Locate the cell with the specified text and output its [x, y] center coordinate. 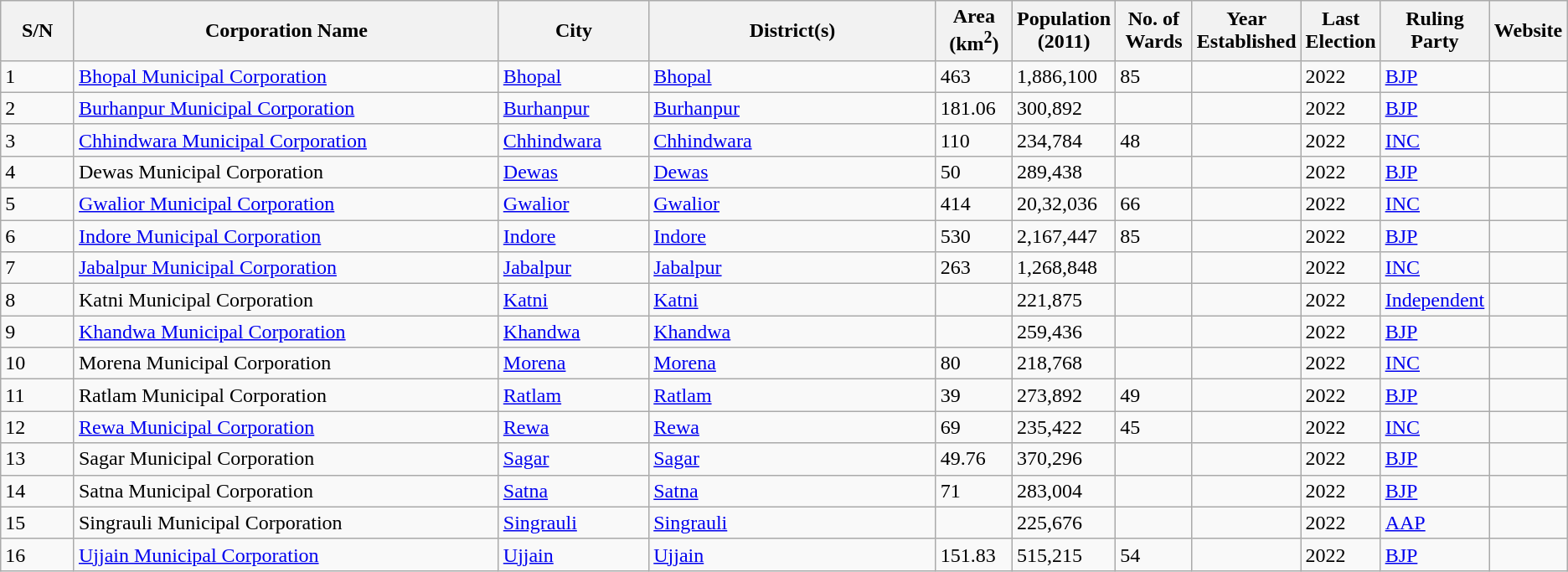
289,438 [1064, 172]
151.83 [973, 554]
Singrauli Municipal Corporation [286, 523]
2 [38, 108]
1,886,100 [1064, 76]
49 [1154, 395]
69 [973, 427]
1,268,848 [1064, 268]
54 [1154, 554]
283,004 [1064, 491]
300,892 [1064, 108]
AAP [1435, 523]
225,676 [1064, 523]
Chhindwara Municipal Corporation [286, 140]
Ratlam Municipal Corporation [286, 395]
Khandwa Municipal Corporation [286, 332]
234,784 [1064, 140]
45 [1154, 427]
20,32,036 [1064, 204]
No. of Wards [1154, 31]
City [573, 31]
5 [38, 204]
39 [973, 395]
Last Election [1340, 31]
80 [973, 363]
263 [973, 268]
7 [38, 268]
Gwalior Municipal Corporation [286, 204]
3 [38, 140]
Bhopal Municipal Corporation [286, 76]
Jabalpur Municipal Corporation [286, 268]
66 [1154, 204]
Area (km2) [973, 31]
1 [38, 76]
235,422 [1064, 427]
14 [38, 491]
530 [973, 236]
Sagar Municipal Corporation [286, 459]
50 [973, 172]
181.06 [973, 108]
218,768 [1064, 363]
Satna Municipal Corporation [286, 491]
15 [38, 523]
District(s) [792, 31]
259,436 [1064, 332]
13 [38, 459]
49.76 [973, 459]
Katni Municipal Corporation [286, 300]
Rewa Municipal Corporation [286, 427]
221,875 [1064, 300]
Indore Municipal Corporation [286, 236]
Morena Municipal Corporation [286, 363]
463 [973, 76]
Independent [1435, 300]
Ujjain Municipal Corporation [286, 554]
S/N [38, 31]
6 [38, 236]
2,167,447 [1064, 236]
71 [973, 491]
Corporation Name [286, 31]
273,892 [1064, 395]
110 [973, 140]
16 [38, 554]
12 [38, 427]
11 [38, 395]
Ruling Party [1435, 31]
8 [38, 300]
48 [1154, 140]
Year Established [1246, 31]
Population (2011) [1064, 31]
414 [973, 204]
4 [38, 172]
10 [38, 363]
370,296 [1064, 459]
515,215 [1064, 554]
Dewas Municipal Corporation [286, 172]
Website [1528, 31]
9 [38, 332]
Burhanpur Municipal Corporation [286, 108]
